Return the [x, y] coordinate for the center point of the cell that contains the specified text.  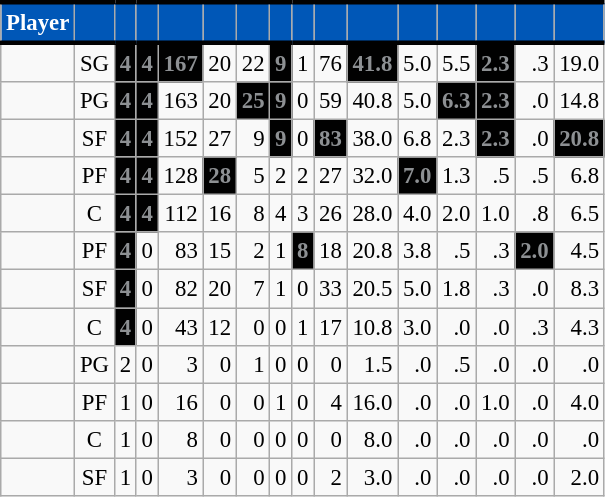
163 [180, 101]
76 [330, 62]
19.0 [579, 62]
12 [220, 327]
8.0 [372, 439]
10.8 [372, 327]
5.5 [456, 62]
.8 [534, 214]
41.8 [372, 62]
SG [95, 62]
15 [220, 251]
14.8 [579, 101]
7 [252, 289]
4.5 [579, 251]
43 [180, 327]
1.5 [372, 364]
3.8 [418, 251]
Player [38, 22]
18 [330, 251]
32.0 [372, 176]
6.3 [456, 101]
22 [252, 62]
25 [252, 101]
28.0 [372, 214]
4.3 [579, 327]
128 [180, 176]
6.5 [579, 214]
112 [180, 214]
59 [330, 101]
1.8 [456, 289]
28 [220, 176]
152 [180, 139]
16.0 [372, 402]
20.5 [372, 289]
8.3 [579, 289]
167 [180, 62]
1.3 [456, 176]
17 [330, 327]
26 [330, 214]
38.0 [372, 139]
40.8 [372, 101]
5 [252, 176]
82 [180, 289]
7.0 [418, 176]
33 [330, 289]
